From the cell containing the given text, extract its center point as [x, y] coordinate. 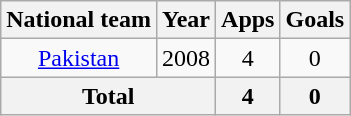
2008 [186, 58]
Year [186, 20]
Pakistan [79, 58]
National team [79, 20]
Total [108, 96]
Goals [315, 20]
Apps [248, 20]
